Pinpoint the cell where the given text exists, returning its [x, y] midpoint coordinate. 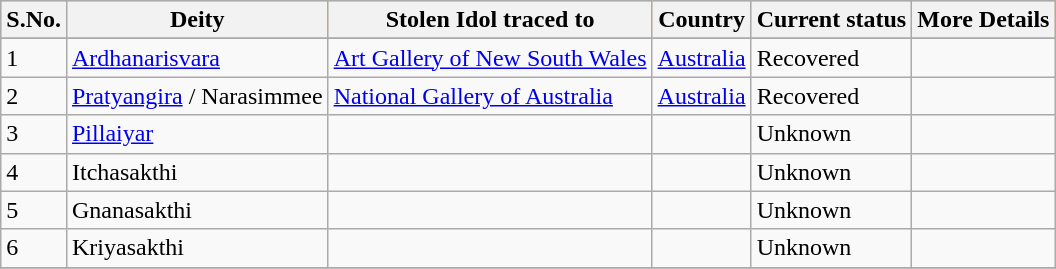
4 [34, 172]
Deity [197, 20]
Stolen Idol traced to [490, 20]
National Gallery of Australia [490, 96]
Art Gallery of New South Wales [490, 58]
1 [34, 58]
Country [702, 20]
Pillaiyar [197, 134]
Ardhanarisvara [197, 58]
5 [34, 210]
More Details [984, 20]
Current status [832, 20]
6 [34, 248]
Pratyangira / Narasimmee [197, 96]
Kriyasakthi [197, 248]
Itchasakthi [197, 172]
2 [34, 96]
3 [34, 134]
Gnanasakthi [197, 210]
S.No. [34, 20]
